Return the [X, Y] coordinate for the center point of the cell that contains the specified text.  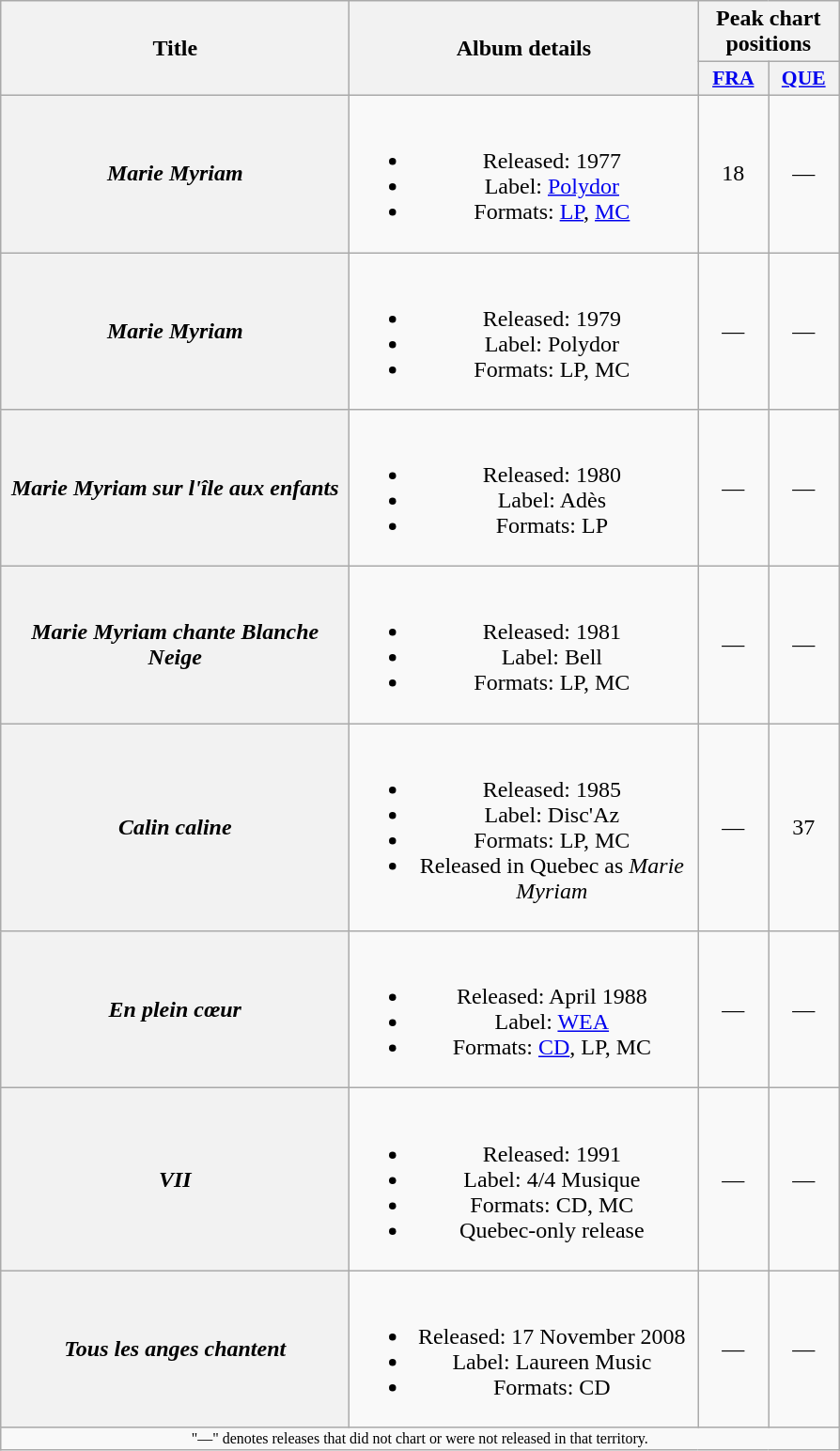
Released: 1979Label: PolydorFormats: LP, MC [524, 331]
FRA [733, 79]
Title [175, 49]
"—" denotes releases that did not chart or were not released in that territory. [420, 1439]
Released: April 1988Label: WEAFormats: CD, LP, MC [524, 1009]
Tous les anges chantent [175, 1350]
Released: 17 November 2008Label: Laureen MusicFormats: CD [524, 1350]
Marie Myriam chante Blanche Neige [175, 645]
Released: 1977Label: PolydorFormats: LP, MC [524, 173]
18 [733, 173]
VII [175, 1179]
37 [804, 827]
QUE [804, 79]
Released: 1981Label: BellFormats: LP, MC [524, 645]
Released: 1991Label: 4/4 MusiqueFormats: CD, MCQuebec-only release [524, 1179]
Album details [524, 49]
Calin caline [175, 827]
Released: 1980Label: AdèsFormats: LP [524, 489]
Peak chart positions [769, 32]
En plein cœur [175, 1009]
Released: 1985Label: Disc'AzFormats: LP, MCReleased in Quebec as Marie Myriam [524, 827]
Marie Myriam sur l'île aux enfants [175, 489]
